Return (x, y) of the center of cell containing provided text 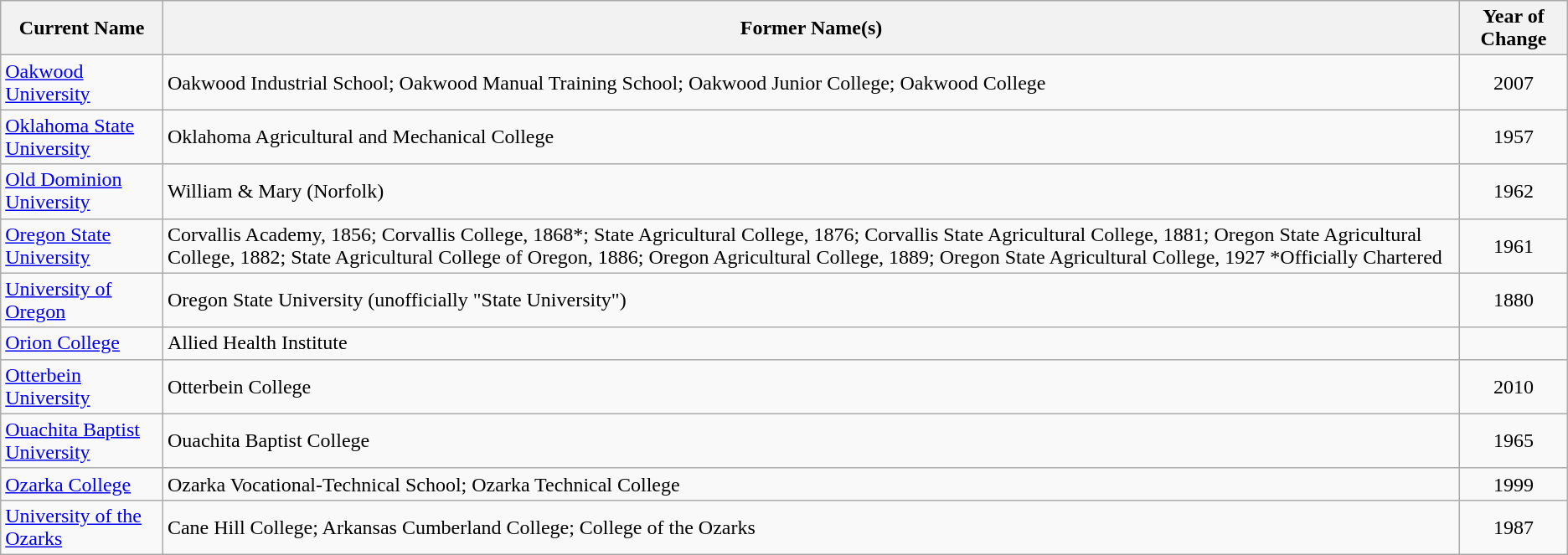
Oklahoma Agricultural and Mechanical College (811, 137)
2007 (1514, 82)
Former Name(s) (811, 28)
Ozarka Vocational-Technical School; Ozarka Technical College (811, 484)
Oklahoma State University (82, 137)
Otterbein University (82, 387)
University of the Ozarks (82, 527)
1962 (1514, 191)
Orion College (82, 343)
University of Oregon (82, 300)
Ouachita Baptist College (811, 440)
Otterbein College (811, 387)
Cane Hill College; Arkansas Cumberland College; College of the Ozarks (811, 527)
Oregon State University (82, 246)
Oregon State University (unofficially "State University") (811, 300)
1987 (1514, 527)
Ozarka College (82, 484)
1965 (1514, 440)
1880 (1514, 300)
Ouachita Baptist University (82, 440)
2010 (1514, 387)
Current Name (82, 28)
William & Mary (Norfolk) (811, 191)
1999 (1514, 484)
1957 (1514, 137)
1961 (1514, 246)
Oakwood Industrial School; Oakwood Manual Training School; Oakwood Junior College; Oakwood College (811, 82)
Allied Health Institute (811, 343)
Oakwood University (82, 82)
Old Dominion University (82, 191)
Year of Change (1514, 28)
